Return (X, Y) of the center of cell containing provided text 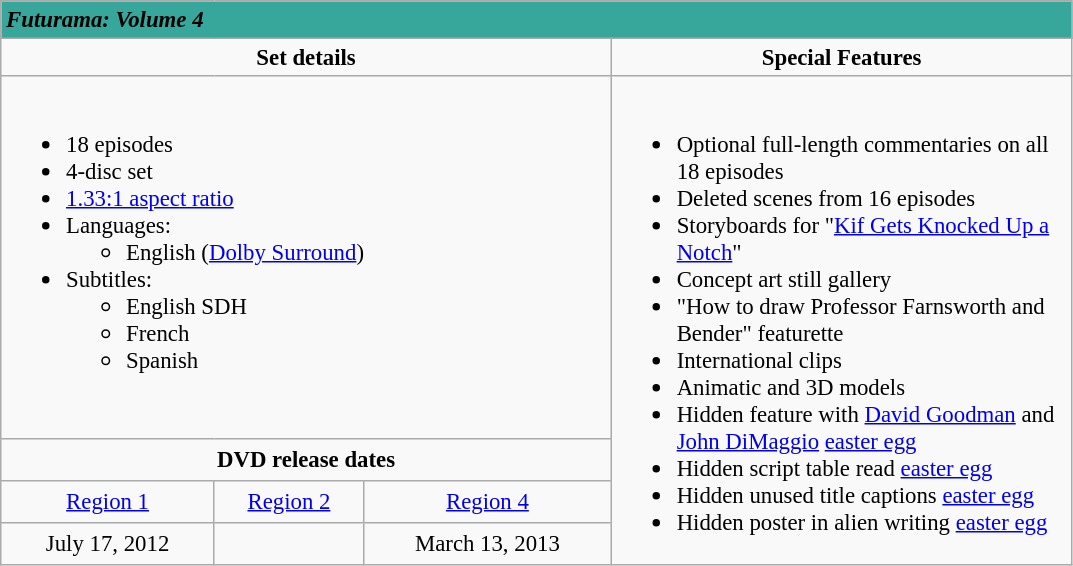
Region 1 (108, 501)
Special Features (842, 57)
Set details (306, 57)
March 13, 2013 (487, 543)
July 17, 2012 (108, 543)
18 episodes4-disc set1.33:1 aspect ratioLanguages:English (Dolby Surround)Subtitles:English SDHFrenchSpanish (306, 258)
Futurama: Volume 4 (536, 20)
DVD release dates (306, 460)
Region 4 (487, 501)
Region 2 (288, 501)
